Search for the cell housing the specified text and yield its (x, y) center coordinate. 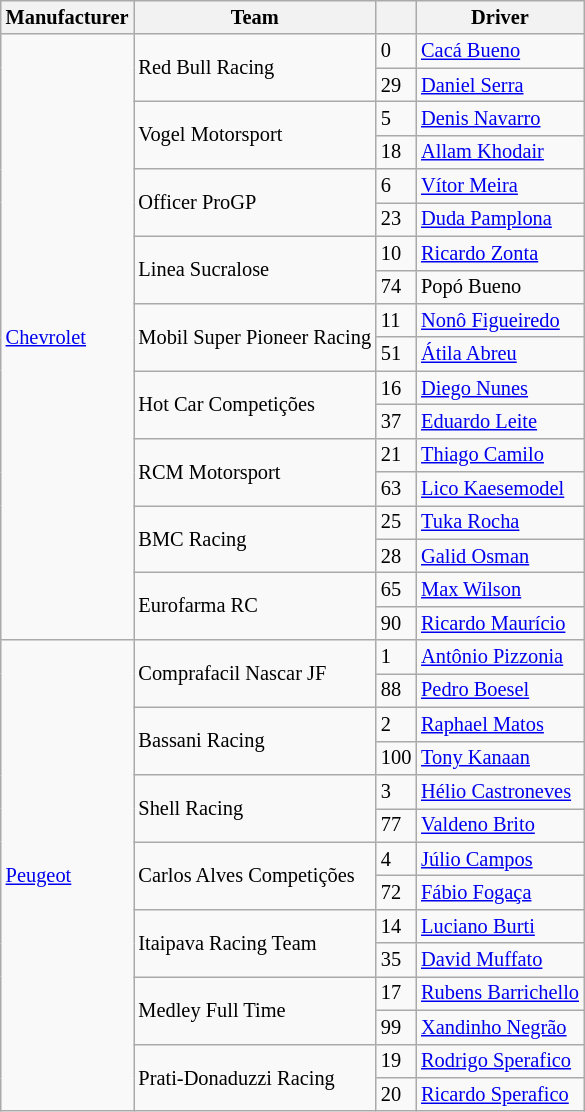
1 (396, 657)
Valdeno Brito (500, 825)
37 (396, 421)
Comprafacil Nascar JF (255, 674)
Manufacturer (68, 17)
65 (396, 589)
29 (396, 85)
Red Bull Racing (255, 68)
Fábio Fogaça (500, 892)
23 (396, 219)
10 (396, 253)
51 (396, 354)
Cacá Bueno (500, 51)
3 (396, 791)
Shell Racing (255, 808)
18 (396, 152)
Vogel Motorsport (255, 134)
99 (396, 1027)
16 (396, 388)
Popó Bueno (500, 287)
14 (396, 926)
Luciano Burti (500, 926)
4 (396, 859)
Xandinho Negrão (500, 1027)
Carlos Alves Competições (255, 876)
Driver (500, 17)
Allam Khodair (500, 152)
Linea Sucralose (255, 270)
Ricardo Sperafico (500, 1094)
Tony Kanaan (500, 758)
Antônio Pizzonia (500, 657)
100 (396, 758)
Eurofarma RC (255, 606)
0 (396, 51)
88 (396, 690)
Thiago Camilo (500, 455)
Duda Pamplona (500, 219)
20 (396, 1094)
11 (396, 320)
Prati-Donaduzzi Racing (255, 1078)
Lico Kaesemodel (500, 489)
Diego Nunes (500, 388)
Átila Abreu (500, 354)
Officer ProGP (255, 202)
Júlio Campos (500, 859)
Tuka Rocha (500, 522)
Nonô Figueiredo (500, 320)
63 (396, 489)
Ricardo Zonta (500, 253)
Chevrolet (68, 337)
5 (396, 118)
Medley Full Time (255, 1010)
Hélio Castroneves (500, 791)
Eduardo Leite (500, 421)
Raphael Matos (500, 724)
Max Wilson (500, 589)
Galid Osman (500, 556)
74 (396, 287)
19 (396, 1061)
Rodrigo Sperafico (500, 1061)
Vítor Meira (500, 186)
Daniel Serra (500, 85)
Bassani Racing (255, 740)
Hot Car Competições (255, 404)
72 (396, 892)
Peugeot (68, 876)
Team (255, 17)
90 (396, 623)
6 (396, 186)
Rubens Barrichello (500, 993)
Denis Navarro (500, 118)
Itaipava Racing Team (255, 942)
David Muffato (500, 960)
RCM Motorsport (255, 472)
2 (396, 724)
17 (396, 993)
28 (396, 556)
BMC Racing (255, 538)
25 (396, 522)
35 (396, 960)
Ricardo Maurício (500, 623)
Pedro Boesel (500, 690)
21 (396, 455)
77 (396, 825)
Mobil Super Pioneer Racing (255, 336)
